Detect which cell encompasses the target text, then output its [x, y] center coordinate. 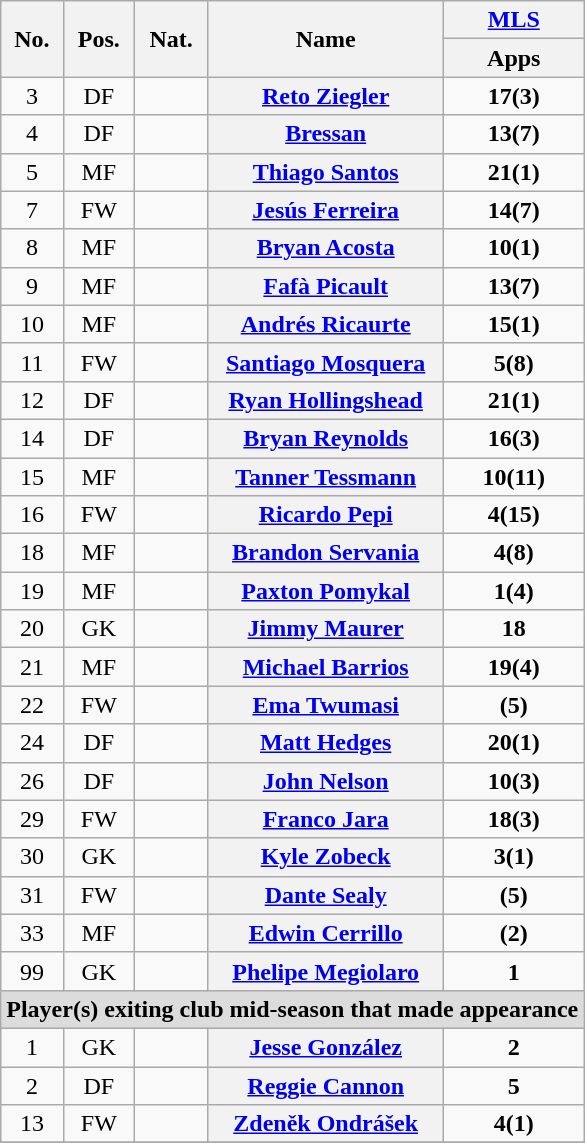
Zdeněk Ondrášek [326, 1124]
20 [32, 629]
4(1) [514, 1124]
Ryan Hollingshead [326, 400]
MLS [514, 20]
Dante Sealy [326, 895]
1(4) [514, 591]
Edwin Cerrillo [326, 933]
Jimmy Maurer [326, 629]
30 [32, 857]
16(3) [514, 438]
9 [32, 286]
16 [32, 515]
Paxton Pomykal [326, 591]
Brandon Servania [326, 553]
Ricardo Pepi [326, 515]
Andrés Ricaurte [326, 324]
15 [32, 477]
John Nelson [326, 781]
Reggie Cannon [326, 1085]
Nat. [170, 39]
Phelipe Megiolaro [326, 971]
Player(s) exiting club mid-season that made appearance [292, 1009]
4(8) [514, 553]
12 [32, 400]
29 [32, 819]
10(3) [514, 781]
Apps [514, 58]
14 [32, 438]
20(1) [514, 743]
Franco Jara [326, 819]
33 [32, 933]
Jesús Ferreira [326, 210]
22 [32, 705]
No. [32, 39]
10(11) [514, 477]
10(1) [514, 248]
Pos. [98, 39]
99 [32, 971]
Bryan Acosta [326, 248]
Matt Hedges [326, 743]
4(15) [514, 515]
17(3) [514, 96]
10 [32, 324]
26 [32, 781]
8 [32, 248]
18(3) [514, 819]
Michael Barrios [326, 667]
(2) [514, 933]
14(7) [514, 210]
4 [32, 134]
24 [32, 743]
Santiago Mosquera [326, 362]
Reto Ziegler [326, 96]
3 [32, 96]
11 [32, 362]
7 [32, 210]
13 [32, 1124]
Name [326, 39]
Fafà Picault [326, 286]
31 [32, 895]
Thiago Santos [326, 172]
19 [32, 591]
Jesse González [326, 1047]
15(1) [514, 324]
Bressan [326, 134]
19(4) [514, 667]
Ema Twumasi [326, 705]
Kyle Zobeck [326, 857]
Bryan Reynolds [326, 438]
3(1) [514, 857]
5(8) [514, 362]
Tanner Tessmann [326, 477]
21 [32, 667]
